From the cell containing the given text, extract its center point as (x, y) coordinate. 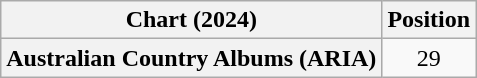
29 (429, 58)
Australian Country Albums (ARIA) (192, 58)
Position (429, 20)
Chart (2024) (192, 20)
